Extract the [X, Y] coordinate from the center of the cell holding the provided text.  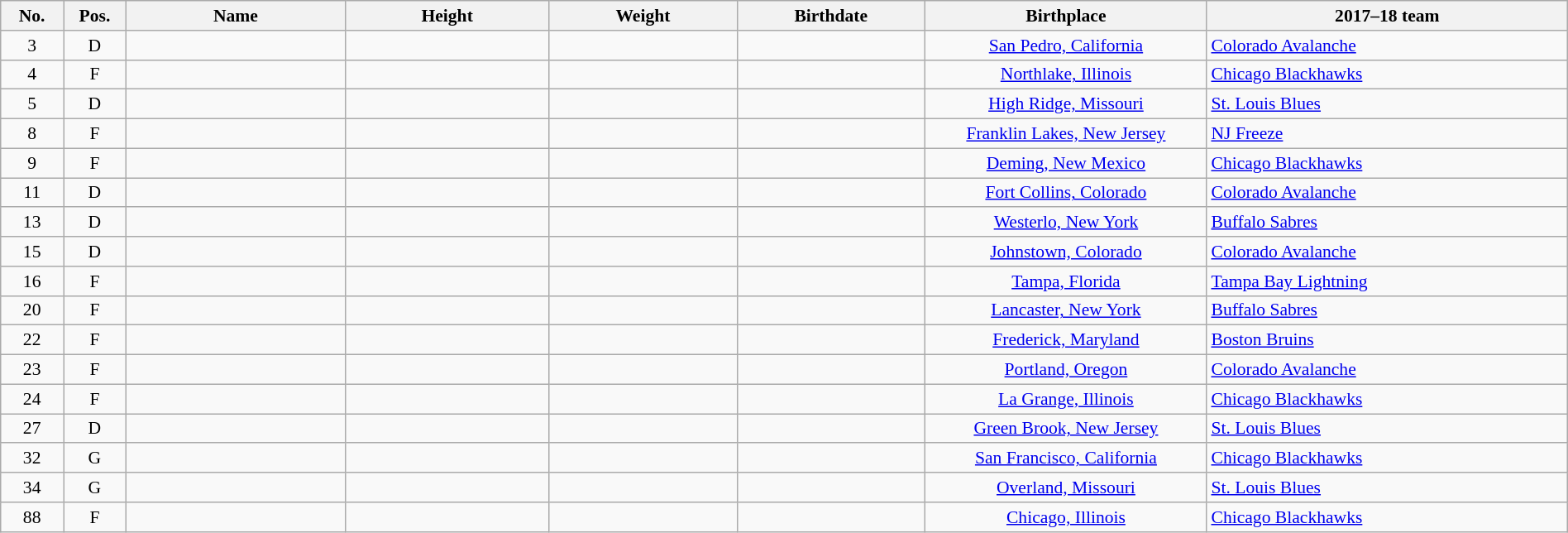
Lancaster, New York [1065, 310]
No. [32, 16]
22 [32, 340]
Johnstown, Colorado [1065, 252]
Boston Bruins [1387, 340]
3 [32, 46]
16 [32, 281]
2017–18 team [1387, 16]
Birthplace [1065, 16]
La Grange, Illinois [1065, 399]
32 [32, 459]
Chicago, Illinois [1065, 517]
Overland, Missouri [1065, 487]
Tampa Bay Lightning [1387, 281]
Green Brook, New Jersey [1065, 429]
Height [447, 16]
23 [32, 370]
11 [32, 193]
24 [32, 399]
NJ Freeze [1387, 134]
88 [32, 517]
San Francisco, California [1065, 459]
Fort Collins, Colorado [1065, 193]
High Ridge, Missouri [1065, 104]
Portland, Oregon [1065, 370]
34 [32, 487]
9 [32, 163]
27 [32, 429]
Tampa, Florida [1065, 281]
4 [32, 74]
Frederick, Maryland [1065, 340]
8 [32, 134]
5 [32, 104]
13 [32, 223]
Name [235, 16]
Northlake, Illinois [1065, 74]
Birthdate [830, 16]
15 [32, 252]
Pos. [95, 16]
Westerlo, New York [1065, 223]
Deming, New Mexico [1065, 163]
20 [32, 310]
San Pedro, California [1065, 46]
Weight [643, 16]
Franklin Lakes, New Jersey [1065, 134]
